Identify which cell holds the provided text, then report its (X, Y) central coordinate. 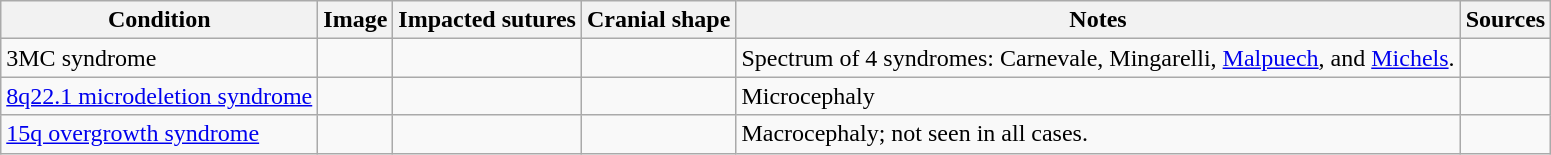
Microcephaly (1098, 96)
Image (356, 20)
3MC syndrome (160, 58)
Cranial shape (658, 20)
Notes (1098, 20)
Spectrum of 4 syndromes: Carnevale, Mingarelli, Malpuech, and Michels. (1098, 58)
8q22.1 microdeletion syndrome (160, 96)
Macrocephaly; not seen in all cases. (1098, 134)
15q overgrowth syndrome (160, 134)
Condition (160, 20)
Sources (1506, 20)
Impacted sutures (488, 20)
